Find where the given text appears and provide that cell's center as [x, y] coordinate. 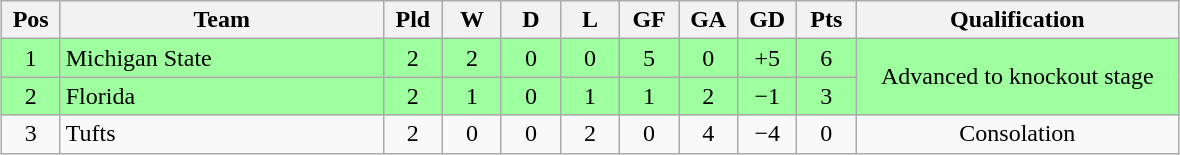
Michigan State [222, 58]
4 [708, 134]
Qualification [1018, 20]
Team [222, 20]
Pld [412, 20]
Florida [222, 96]
Pts [826, 20]
5 [650, 58]
Consolation [1018, 134]
W [472, 20]
GA [708, 20]
D [530, 20]
−4 [768, 134]
−1 [768, 96]
GD [768, 20]
Pos [30, 20]
6 [826, 58]
GF [650, 20]
L [590, 20]
Advanced to knockout stage [1018, 77]
+5 [768, 58]
Tufts [222, 134]
